Determine the (x, y) coordinate at the center of the cell enclosing the given text.  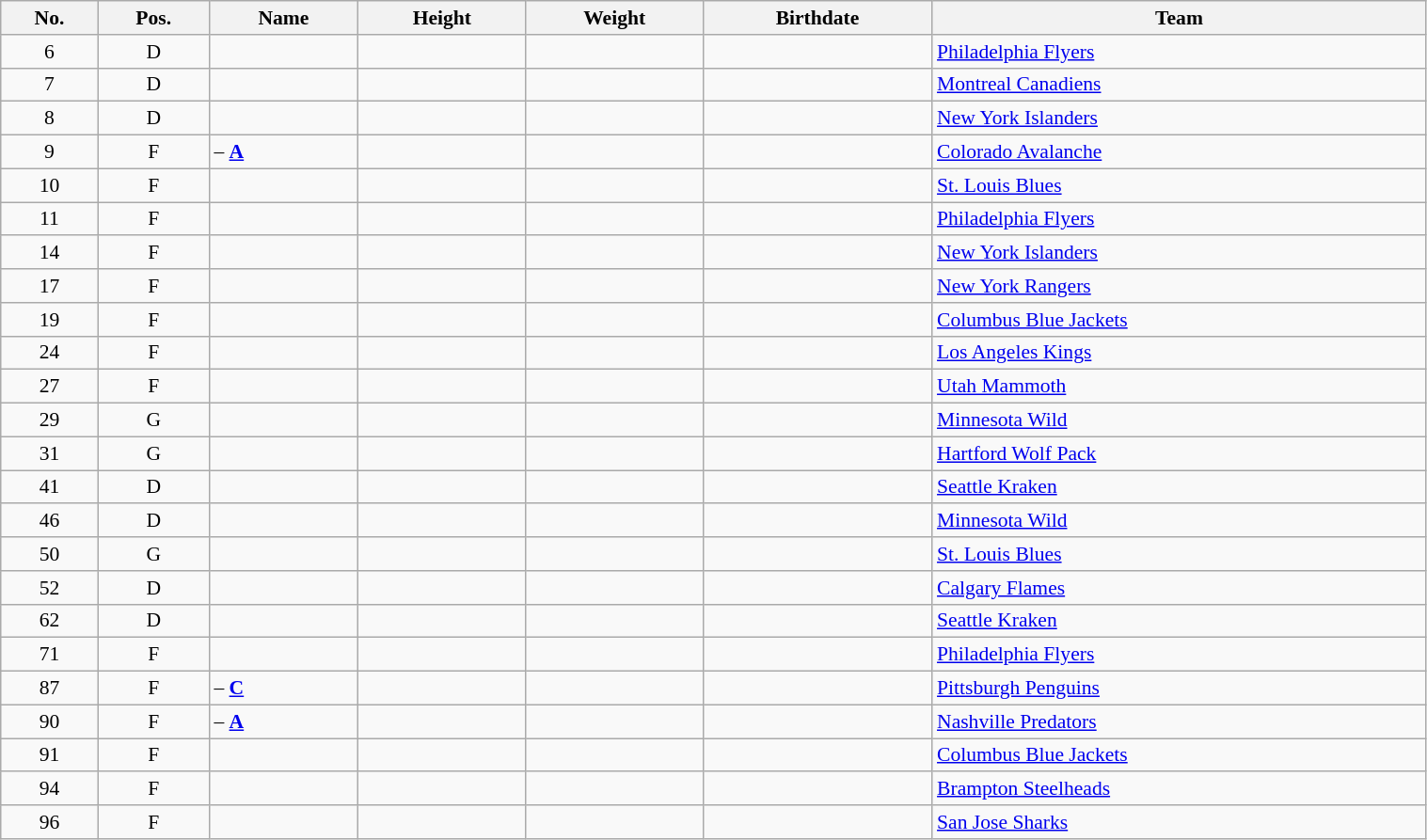
Birthdate (817, 18)
Hartford Wolf Pack (1180, 453)
Height (442, 18)
31 (49, 453)
Los Angeles Kings (1180, 353)
11 (49, 219)
9 (49, 152)
24 (49, 353)
91 (49, 755)
Utah Mammoth (1180, 387)
90 (49, 721)
46 (49, 521)
87 (49, 689)
Colorado Avalanche (1180, 152)
No. (49, 18)
– C (283, 689)
San Jose Sharks (1180, 822)
7 (49, 85)
71 (49, 655)
29 (49, 420)
Nashville Predators (1180, 721)
17 (49, 286)
Montreal Canadiens (1180, 85)
19 (49, 320)
52 (49, 588)
Brampton Steelheads (1180, 789)
27 (49, 387)
Team (1180, 18)
Calgary Flames (1180, 588)
Pittsburgh Penguins (1180, 689)
10 (49, 185)
94 (49, 789)
6 (49, 52)
Pos. (153, 18)
62 (49, 621)
8 (49, 119)
Name (283, 18)
Weight (614, 18)
New York Rangers (1180, 286)
50 (49, 554)
96 (49, 822)
14 (49, 253)
41 (49, 487)
